Determine the [x, y] coordinate at the center of the cell enclosing the given text.  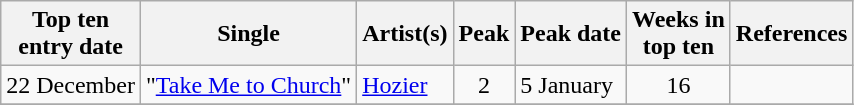
16 [679, 85]
Weeks intop ten [679, 34]
Peak [484, 34]
"Take Me to Church" [248, 85]
Hozier [405, 85]
References [792, 34]
Artist(s) [405, 34]
Peak date [571, 34]
5 January [571, 85]
Top tenentry date [71, 34]
Single [248, 34]
22 December [71, 85]
2 [484, 85]
